Determine the [x, y] coordinate at the center of the cell enclosing the given text.  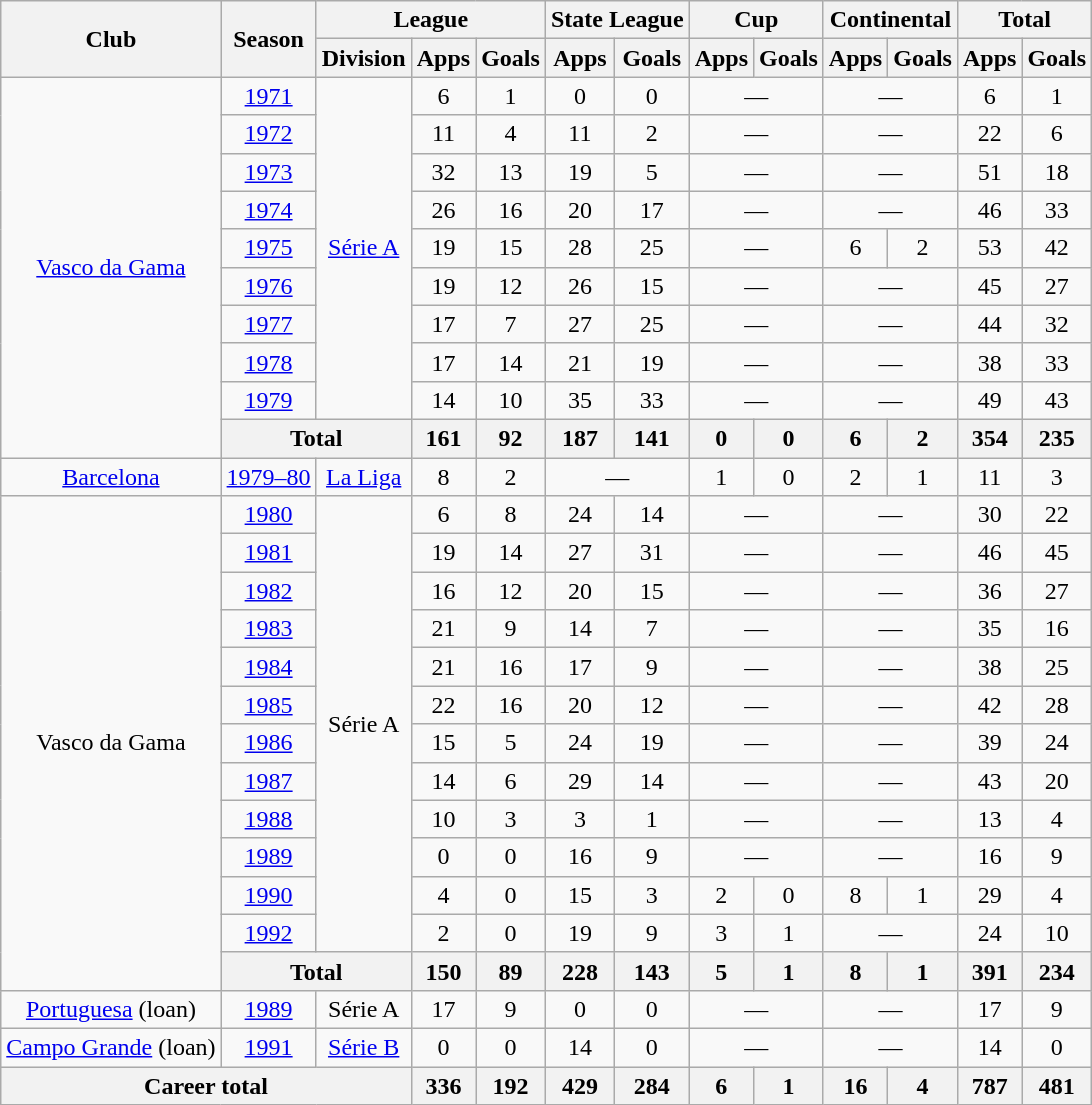
1978 [268, 362]
1979 [268, 400]
La Liga [364, 477]
31 [652, 553]
336 [443, 1085]
Cup [756, 20]
Série B [364, 1047]
234 [1057, 971]
Career total [206, 1085]
1991 [268, 1047]
1980 [268, 515]
1984 [268, 667]
Portuguesa (loan) [111, 1009]
354 [989, 438]
1983 [268, 629]
141 [652, 438]
161 [443, 438]
49 [989, 400]
150 [443, 971]
39 [989, 743]
Barcelona [111, 477]
92 [511, 438]
State League [617, 20]
1976 [268, 286]
Campo Grande (loan) [111, 1047]
Continental [890, 20]
Club [111, 39]
89 [511, 971]
787 [989, 1085]
44 [989, 324]
1977 [268, 324]
53 [989, 248]
18 [1057, 172]
1982 [268, 591]
143 [652, 971]
1979–80 [268, 477]
36 [989, 591]
228 [580, 971]
51 [989, 172]
235 [1057, 438]
391 [989, 971]
192 [511, 1085]
481 [1057, 1085]
1975 [268, 248]
429 [580, 1085]
Season [268, 39]
284 [652, 1085]
30 [989, 515]
1990 [268, 895]
1986 [268, 743]
187 [580, 438]
1988 [268, 819]
League [430, 20]
1985 [268, 705]
1987 [268, 781]
1981 [268, 553]
1971 [268, 96]
1974 [268, 210]
1972 [268, 134]
Division [364, 58]
1992 [268, 933]
1973 [268, 172]
